Return the [X, Y] coordinate for the center point of the cell that contains the specified text.  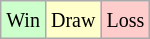
Loss [126, 20]
Draw [72, 20]
Win [24, 20]
